Identify which cell holds the provided text, then report its (X, Y) central coordinate. 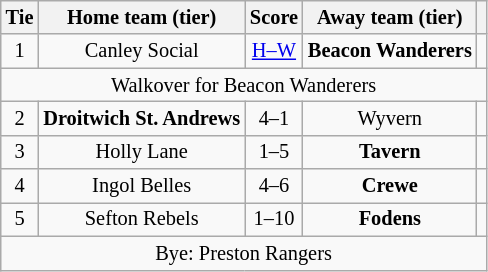
Sefton Rebels (142, 219)
Home team (tier) (142, 17)
5 (20, 219)
Walkover for Beacon Wanderers (244, 85)
1 (20, 51)
4–1 (274, 118)
Holly Lane (142, 152)
Fodens (390, 219)
Tie (20, 17)
1–5 (274, 152)
Beacon Wanderers (390, 51)
4 (20, 186)
1–10 (274, 219)
Droitwich St. Andrews (142, 118)
Tavern (390, 152)
Away team (tier) (390, 17)
2 (20, 118)
Canley Social (142, 51)
Wyvern (390, 118)
H–W (274, 51)
Crewe (390, 186)
Bye: Preston Rangers (244, 253)
Ingol Belles (142, 186)
Score (274, 17)
4–6 (274, 186)
3 (20, 152)
